Provide the (X, Y) coordinate of the cell's center where the given text is located.  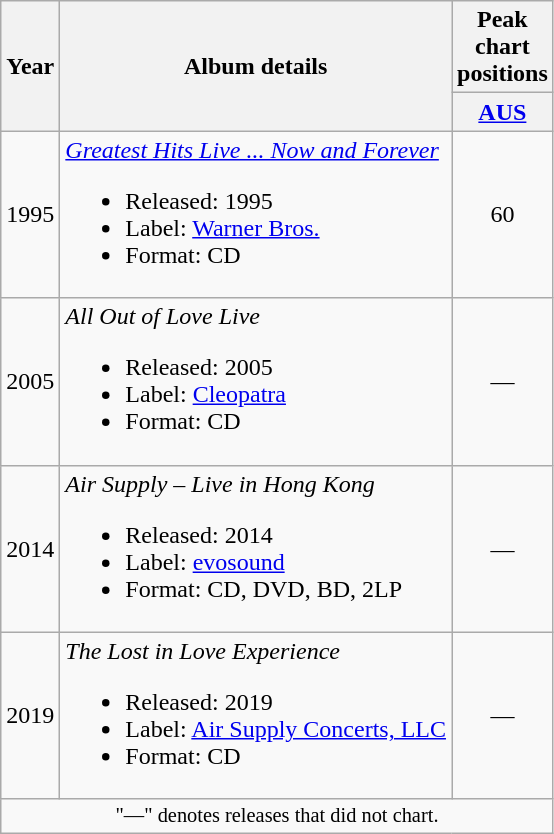
60 (503, 214)
Greatest Hits Live ... Now and ForeverReleased: 1995Label: Warner Bros.Format: CD (256, 214)
Album details (256, 66)
Peak chart positions (503, 47)
AUS (503, 112)
Year (30, 66)
The Lost in Love ExperienceReleased: 2019Label: Air Supply Concerts, LLCFormat: CD (256, 716)
2019 (30, 716)
2005 (30, 382)
All Out of Love LiveReleased: 2005Label: CleopatraFormat: CD (256, 382)
"—" denotes releases that did not chart. (278, 816)
Air Supply – Live in Hong KongReleased: 2014Label: evosoundFormat: CD, DVD, BD, 2LP (256, 548)
2014 (30, 548)
1995 (30, 214)
